Locate the cell with the specified text and output its (x, y) center coordinate. 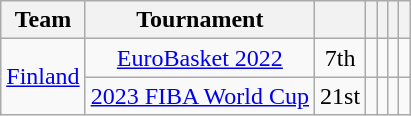
7th (340, 58)
2023 FIBA World Cup (200, 96)
Finland (43, 77)
Team (43, 20)
Tournament (200, 20)
EuroBasket 2022 (200, 58)
21st (340, 96)
